Capture the cell that displays the provided text and extract its [x, y] central coordinate. 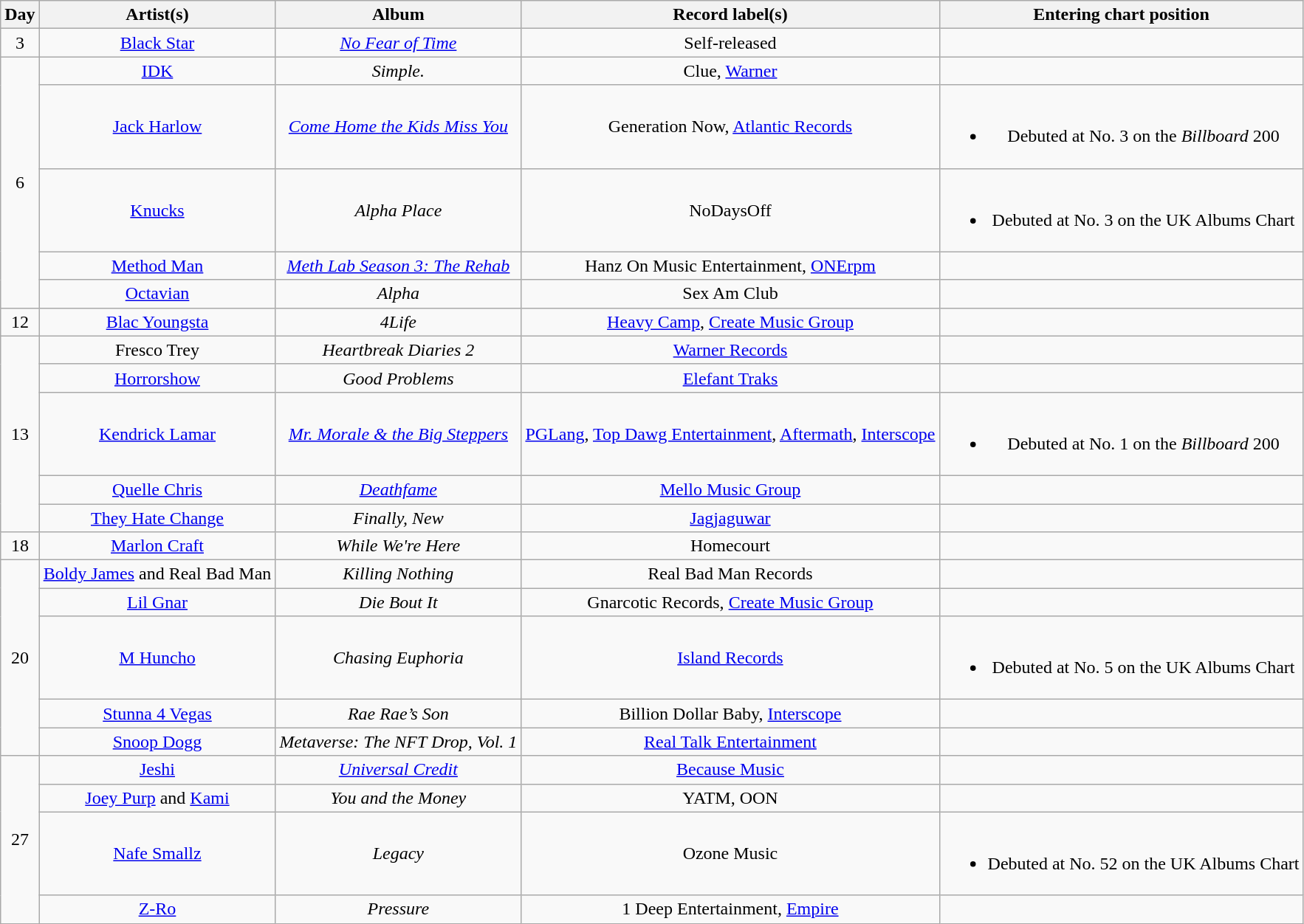
Elefant Traks [730, 378]
Blac Youngsta [157, 322]
Nafe Smallz [157, 853]
Generation Now, Atlantic Records [730, 127]
20 [20, 658]
They Hate Change [157, 517]
NoDaysOff [730, 210]
IDK [157, 71]
Homecourt [730, 546]
No Fear of Time [399, 43]
Pressure [399, 909]
Mr. Morale & the Big Steppers [399, 434]
Artist(s) [157, 15]
Entering chart position [1121, 15]
Debuted at No. 3 on the Billboard 200 [1121, 127]
Universal Credit [399, 770]
Day [20, 15]
Heartbreak Diaries 2 [399, 350]
Record label(s) [730, 15]
Quelle Chris [157, 489]
Warner Records [730, 350]
Legacy [399, 853]
Finally, New [399, 517]
Hanz On Music Entertainment, ONErpm [730, 266]
Chasing Euphoria [399, 658]
Heavy Camp, Create Music Group [730, 322]
Knucks [157, 210]
Jagjaguwar [730, 517]
6 [20, 182]
Die Bout It [399, 602]
18 [20, 546]
PGLang, Top Dawg Entertainment, Aftermath, Interscope [730, 434]
Ozone Music [730, 853]
M Huncho [157, 658]
Deathfame [399, 489]
Debuted at No. 3 on the UK Albums Chart [1121, 210]
Clue, Warner [730, 71]
Boldy James and Real Bad Man [157, 574]
27 [20, 840]
1 Deep Entertainment, Empire [730, 909]
Debuted at No. 52 on the UK Albums Chart [1121, 853]
Rae Rae’s Son [399, 714]
Come Home the Kids Miss You [399, 127]
Because Music [730, 770]
Debuted at No. 1 on the Billboard 200 [1121, 434]
Snoop Dogg [157, 742]
Album [399, 15]
Island Records [730, 658]
Stunna 4 Vegas [157, 714]
Marlon Craft [157, 546]
Octavian [157, 294]
While We're Here [399, 546]
Good Problems [399, 378]
Alpha [399, 294]
Self-released [730, 43]
Method Man [157, 266]
Horrorshow [157, 378]
Real Bad Man Records [730, 574]
Killing Nothing [399, 574]
You and the Money [399, 798]
3 [20, 43]
Debuted at No. 5 on the UK Albums Chart [1121, 658]
Lil Gnar [157, 602]
Kendrick Lamar [157, 434]
4Life [399, 322]
Fresco Trey [157, 350]
Real Talk Entertainment [730, 742]
Gnarcotic Records, Create Music Group [730, 602]
Meth Lab Season 3: The Rehab [399, 266]
Metaverse: The NFT Drop, Vol. 1 [399, 742]
Jeshi [157, 770]
YATM, OON [730, 798]
Jack Harlow [157, 127]
Simple. [399, 71]
Sex Am Club [730, 294]
Black Star [157, 43]
12 [20, 322]
Joey Purp and Kami [157, 798]
Z-Ro [157, 909]
Mello Music Group [730, 489]
13 [20, 434]
Alpha Place [399, 210]
Billion Dollar Baby, Interscope [730, 714]
